Scan for the cell matching the given text and deliver its (x, y) coordinate at center. 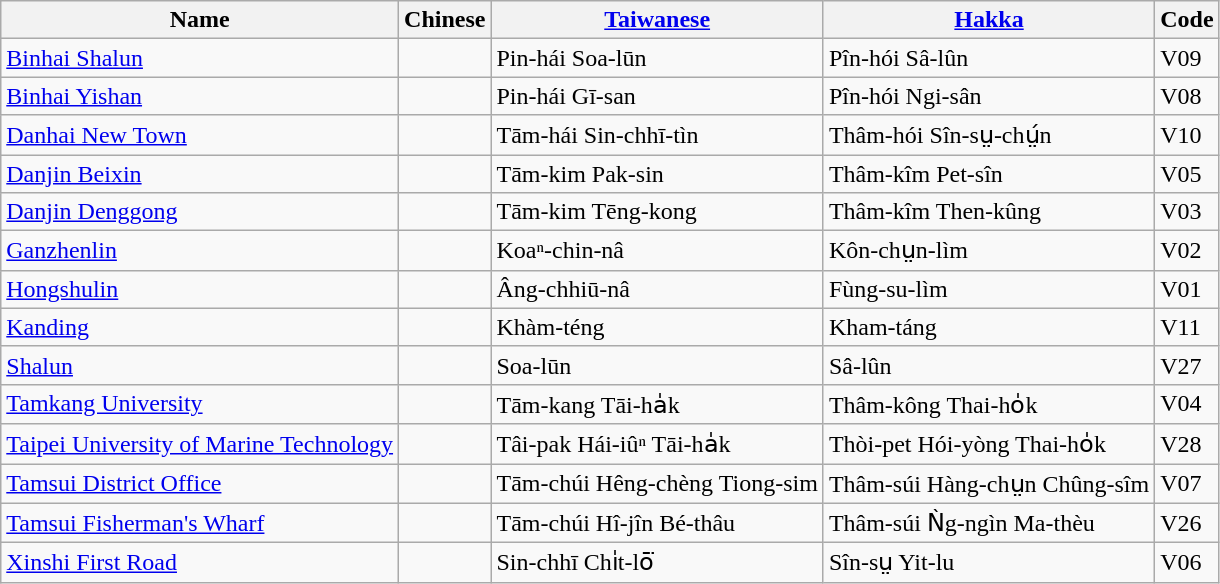
Tām-hái Sin-chhī-tìn (657, 135)
Tām-kim Tēng-kong (657, 212)
V07 (1187, 484)
Thâm-kîm Pet-sîn (988, 173)
V09 (1187, 58)
Sâ-lûn (988, 365)
V27 (1187, 365)
Tamsui Fisherman's Wharf (200, 523)
V02 (1187, 251)
Sîn-sṳ Yit-lu (988, 563)
Ganzhenlin (200, 251)
Shalun (200, 365)
Tām-chúi Hî-jîn Bé-thâu (657, 523)
Danjin Denggong (200, 212)
Kham-táng (988, 327)
Kôn-chṳn-lìm (988, 251)
V26 (1187, 523)
Thâm-súi Ǹg-ngìn Ma-thèu (988, 523)
Kanding (200, 327)
Pin-hái Gī-san (657, 96)
Pîn-hói Sâ-lûn (988, 58)
Hakka (988, 20)
Sin-chhī Chi̍t-lō͘ (657, 563)
Tām-chúi Hêng-chèng Tiong-sim (657, 484)
Soa-lūn (657, 365)
Khàm-téng (657, 327)
Xinshi First Road (200, 563)
Tâi-pak Hái-iûⁿ Tāi-ha̍k (657, 444)
V06 (1187, 563)
Tamkang University (200, 404)
Tām-kim Pak-sin (657, 173)
Chinese (445, 20)
Thâm-kông Thai-ho̍k (988, 404)
Thâm-hói Sîn-sṳ-chṳ́n (988, 135)
Âng-chhiū-nâ (657, 289)
Pîn-hói Ngi-sân (988, 96)
Thâm-súi Hàng-chṳn Chûng-sîm (988, 484)
Name (200, 20)
V10 (1187, 135)
V04 (1187, 404)
V05 (1187, 173)
V03 (1187, 212)
V11 (1187, 327)
Binhai Shalun (200, 58)
Binhai Yishan (200, 96)
Taipei University of Marine Technology (200, 444)
Pin-hái Soa-lūn (657, 58)
Tām-kang Tāi-ha̍k (657, 404)
Koaⁿ-chin-nâ (657, 251)
Danhai New Town (200, 135)
Tamsui District Office (200, 484)
Code (1187, 20)
Danjin Beixin (200, 173)
Thâm-kîm Then-kûng (988, 212)
Fùng-su-lìm (988, 289)
V08 (1187, 96)
V28 (1187, 444)
Taiwanese (657, 20)
Hongshulin (200, 289)
Thòi-pet Hói-yòng Thai-ho̍k (988, 444)
V01 (1187, 289)
